Extract the (x, y) coordinate from the center of the cell holding the provided text.  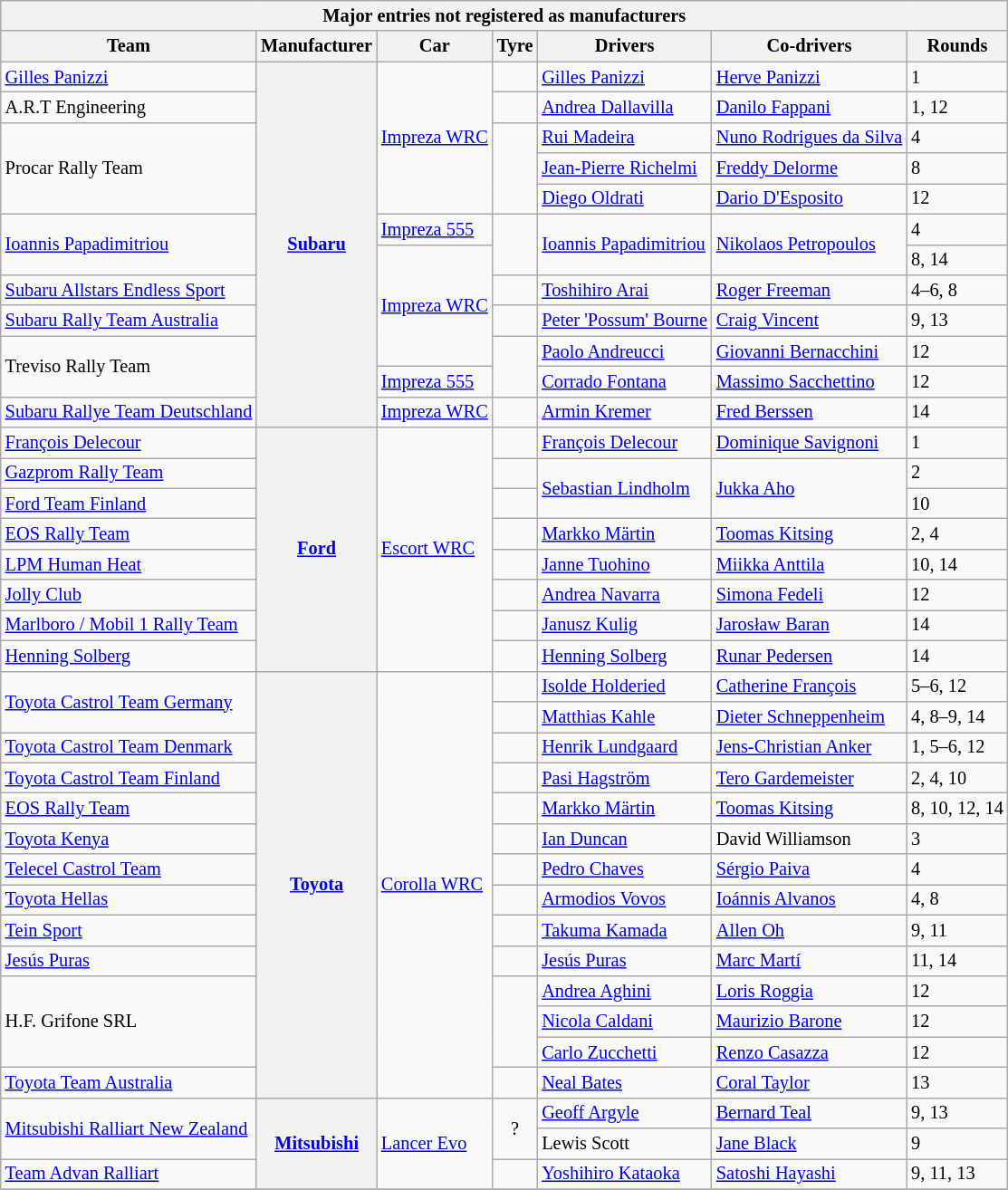
9, 11 (957, 930)
Subaru Rallye Team Deutschland (129, 412)
H.F. Grifone SRL (129, 1022)
Ian Duncan (625, 839)
Allen Oh (810, 930)
Toshihiro Arai (625, 290)
Subaru Allstars Endless Sport (129, 290)
Isolde Holderied (625, 686)
Giovanni Bernacchini (810, 351)
Toyota Team Australia (129, 1082)
Nicola Caldani (625, 1022)
10, 14 (957, 564)
Jane Black (810, 1144)
Toyota Castrol Team Denmark (129, 747)
Simona Fedeli (810, 595)
Treviso Rally Team (129, 366)
Pedro Chaves (625, 869)
5–6, 12 (957, 686)
Sebastian Lindholm (625, 487)
2, 4, 10 (957, 778)
13 (957, 1082)
Jarosław Baran (810, 625)
Jolly Club (129, 595)
Rui Madeira (625, 138)
Team Advan Ralliart (129, 1174)
9, 11, 13 (957, 1174)
Telecel Castrol Team (129, 869)
Subaru (317, 245)
8, 10, 12, 14 (957, 808)
Marlboro / Mobil 1 Rally Team (129, 625)
Car (435, 46)
Miikka Anttila (810, 564)
Gazprom Rally Team (129, 473)
Jens-Christian Anker (810, 747)
Matthias Kahle (625, 716)
Co-drivers (810, 46)
Carlo Zucchetti (625, 1052)
Procar Rally Team (129, 168)
Coral Taylor (810, 1082)
Bernard Teal (810, 1113)
11, 14 (957, 961)
Andrea Dallavilla (625, 107)
Janusz Kulig (625, 625)
4, 8–9, 14 (957, 716)
8, 14 (957, 260)
Manufacturer (317, 46)
1, 12 (957, 107)
Lancer Evo (435, 1143)
Runar Pedersen (810, 656)
Marc Martí (810, 961)
Jukka Aho (810, 487)
Toyota Kenya (129, 839)
Corolla WRC (435, 884)
Toyota (317, 884)
Toyota Hellas (129, 899)
Ford (317, 549)
Roger Freeman (810, 290)
Andrea Navarra (625, 595)
Freddy Delorme (810, 168)
Diego Oldrati (625, 198)
Janne Tuohino (625, 564)
A.R.T Engineering (129, 107)
2 (957, 473)
Ford Team Finland (129, 504)
Sérgio Paiva (810, 869)
Ioánnis Alvanos (810, 899)
Dieter Schneppenheim (810, 716)
Escort WRC (435, 549)
Herve Panizzi (810, 77)
8 (957, 168)
Mitsubishi Ralliart New Zealand (129, 1128)
Andrea Aghini (625, 991)
Paolo Andreucci (625, 351)
Massimo Sacchettino (810, 381)
Maurizio Barone (810, 1022)
Tyre (515, 46)
2, 4 (957, 533)
4, 8 (957, 899)
Loris Roggia (810, 991)
Takuma Kamada (625, 930)
10 (957, 504)
Lewis Scott (625, 1144)
David Williamson (810, 839)
Neal Bates (625, 1082)
Tein Sport (129, 930)
Toyota Castrol Team Germany (129, 701)
Mitsubishi (317, 1143)
Armin Kremer (625, 412)
Dominique Savignoni (810, 443)
? (515, 1128)
Peter 'Possum' Bourne (625, 321)
Pasi Hagström (625, 778)
Toyota Castrol Team Finland (129, 778)
Tero Gardemeister (810, 778)
Satoshi Hayashi (810, 1174)
Fred Berssen (810, 412)
Geoff Argyle (625, 1113)
Major entries not registered as manufacturers (504, 15)
3 (957, 839)
Renzo Casazza (810, 1052)
4–6, 8 (957, 290)
Yoshihiro Kataoka (625, 1174)
Drivers (625, 46)
Henrik Lundgaard (625, 747)
Jean-Pierre Richelmi (625, 168)
Team (129, 46)
LPM Human Heat (129, 564)
9 (957, 1144)
Nuno Rodrigues da Silva (810, 138)
Rounds (957, 46)
Nikolaos Petropoulos (810, 245)
Craig Vincent (810, 321)
Dario D'Esposito (810, 198)
Corrado Fontana (625, 381)
Armodios Vovos (625, 899)
Danilo Fappani (810, 107)
1, 5–6, 12 (957, 747)
Catherine François (810, 686)
Subaru Rally Team Australia (129, 321)
